Scan for the cell matching the given text and deliver its (x, y) coordinate at center. 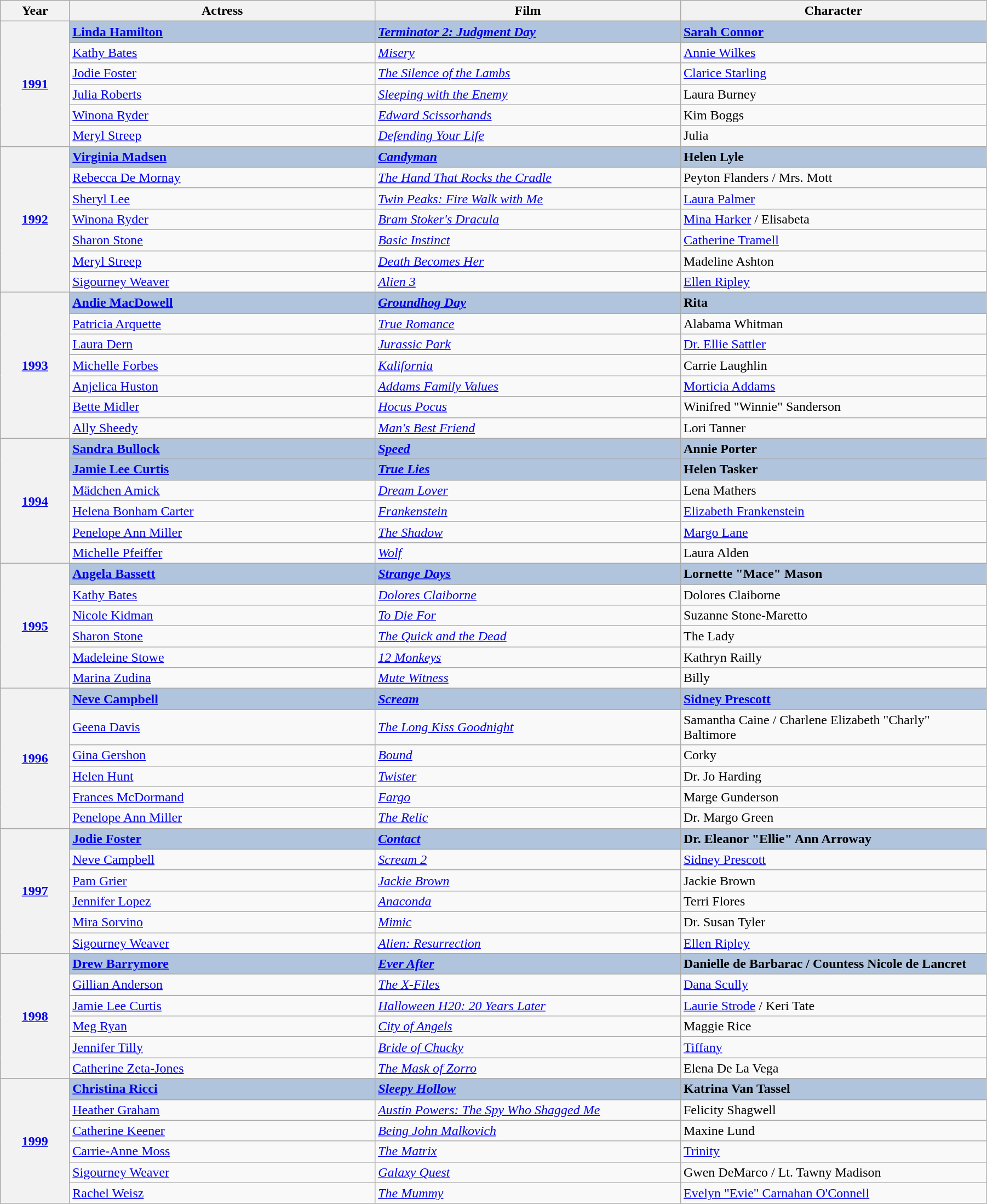
Scream (528, 699)
Jennifer Tilly (222, 1047)
Samantha Caine / Charlene Elizabeth "Charly" Baltimore (833, 727)
Geena Davis (222, 727)
Wolf (528, 553)
Speed (528, 449)
Twister (528, 776)
Elizabeth Frankenstein (833, 511)
Billy (833, 678)
Mimic (528, 922)
Jurassic Park (528, 345)
Laura Alden (833, 553)
Defending Your Life (528, 136)
Annie Wilkes (833, 53)
Anjelica Huston (222, 386)
Frankenstein (528, 511)
Madeleine Stowe (222, 657)
Katrina Van Tassel (833, 1089)
1993 (35, 365)
Twin Peaks: Fire Walk with Me (528, 198)
Gwen DeMarco / Lt. Tawny Madison (833, 1172)
Bram Stoker's Dracula (528, 219)
Trinity (833, 1151)
1996 (35, 758)
Alabama Whitman (833, 324)
The Lady (833, 637)
Mute Witness (528, 678)
Helen Hunt (222, 776)
Bound (528, 755)
Terminator 2: Judgment Day (528, 32)
1992 (35, 219)
Felicity Shagwell (833, 1110)
Dr. Jo Harding (833, 776)
Groundhog Day (528, 303)
Carrie-Anne Moss (222, 1151)
Film (528, 11)
Kalifornia (528, 365)
Julia (833, 136)
Dream Lover (528, 490)
Candyman (528, 157)
Frances McDormand (222, 797)
Dr. Margo Green (833, 818)
Christina Ricci (222, 1089)
Morticia Addams (833, 386)
Jennifer Lopez (222, 901)
The Shadow (528, 532)
Winifred "Winnie" Sanderson (833, 407)
Heather Graham (222, 1110)
Linda Hamilton (222, 32)
Halloween H20: 20 Years Later (528, 1006)
The Mummy (528, 1193)
Madeline Ashton (833, 261)
1994 (35, 501)
Pam Grier (222, 880)
Laurie Strode / Keri Tate (833, 1006)
Lena Mathers (833, 490)
Rachel Weisz (222, 1193)
Meg Ryan (222, 1027)
The Long Kiss Goodnight (528, 727)
Julia Roberts (222, 94)
The Matrix (528, 1151)
Man's Best Friend (528, 428)
Death Becomes Her (528, 261)
Galaxy Quest (528, 1172)
Anaconda (528, 901)
Ever After (528, 964)
The Mask of Zorro (528, 1068)
Suzanne Stone-Maretto (833, 616)
Laura Palmer (833, 198)
Nicole Kidman (222, 616)
Contact (528, 839)
Terri Flores (833, 901)
Gillian Anderson (222, 985)
True Romance (528, 324)
Character (833, 11)
Virginia Madsen (222, 157)
Tiffany (833, 1047)
True Lies (528, 469)
1995 (35, 626)
Maxine Lund (833, 1131)
Alien 3 (528, 282)
Michelle Pfeiffer (222, 553)
Helen Tasker (833, 469)
Bette Midler (222, 407)
Sheryl Lee (222, 198)
Actress (222, 11)
Mira Sorvino (222, 922)
Helena Bonham Carter (222, 511)
Annie Porter (833, 449)
1997 (35, 891)
Michelle Forbes (222, 365)
Sleeping with the Enemy (528, 94)
Angela Bassett (222, 574)
To Die For (528, 616)
Corky (833, 755)
Kathryn Railly (833, 657)
Clarice Starling (833, 73)
Ally Sheedy (222, 428)
Peyton Flanders / Mrs. Mott (833, 177)
Catherine Tramell (833, 240)
Addams Family Values (528, 386)
Andie MacDowell (222, 303)
City of Angels (528, 1027)
Margo Lane (833, 532)
Rita (833, 303)
The Silence of the Lambs (528, 73)
Lornette "Mace" Mason (833, 574)
Mina Harker / Elisabeta (833, 219)
Marina Zudina (222, 678)
Danielle de Barbarac / Countess Nicole de Lancret (833, 964)
1991 (35, 84)
Laura Dern (222, 345)
Austin Powers: The Spy Who Shagged Me (528, 1110)
Edward Scissorhands (528, 115)
Rebecca De Mornay (222, 177)
Patricia Arquette (222, 324)
Lori Tanner (833, 428)
Helen Lyle (833, 157)
The X-Files (528, 985)
Carrie Laughlin (833, 365)
Alien: Resurrection (528, 943)
Kim Boggs (833, 115)
Dr. Eleanor "Ellie" Ann Arroway (833, 839)
Strange Days (528, 574)
Bride of Chucky (528, 1047)
Basic Instinct (528, 240)
Laura Burney (833, 94)
Catherine Zeta-Jones (222, 1068)
Dana Scully (833, 985)
Being John Malkovich (528, 1131)
Scream 2 (528, 859)
Mädchen Amick (222, 490)
12 Monkeys (528, 657)
The Quick and the Dead (528, 637)
Drew Barrymore (222, 964)
Sleepy Hollow (528, 1089)
Misery (528, 53)
Marge Gunderson (833, 797)
Maggie Rice (833, 1027)
1998 (35, 1016)
Hocus Pocus (528, 407)
Year (35, 11)
Dr. Ellie Sattler (833, 345)
Sandra Bullock (222, 449)
1999 (35, 1141)
The Relic (528, 818)
Sarah Connor (833, 32)
Elena De La Vega (833, 1068)
Evelyn "Evie" Carnahan O'Connell (833, 1193)
Fargo (528, 797)
Dr. Susan Tyler (833, 922)
Gina Gershon (222, 755)
The Hand That Rocks the Cradle (528, 177)
Catherine Keener (222, 1131)
